Return the (X, Y) coordinate for the center point of the cell that contains the specified text.  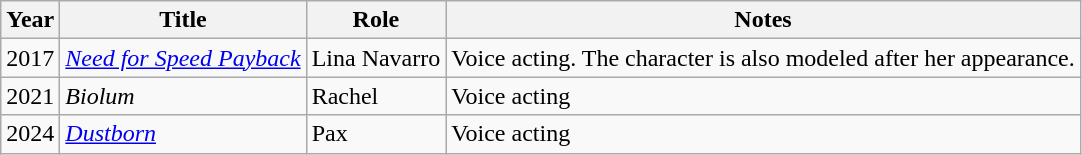
Role (376, 20)
Title (183, 20)
2024 (30, 134)
Pax (376, 134)
Biolum (183, 96)
Notes (764, 20)
2017 (30, 58)
Lina Navarro (376, 58)
Voice acting. The character is also modeled after her appearance. (764, 58)
Need for Speed Payback (183, 58)
Dustborn (183, 134)
2021 (30, 96)
Rachel (376, 96)
Year (30, 20)
